Pinpoint the cell where the given text exists, returning its [X, Y] midpoint coordinate. 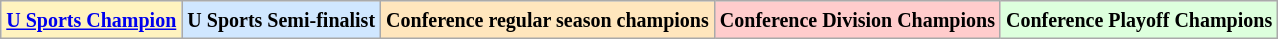
Conference Playoff Champions [1138, 20]
U Sports Champion [92, 20]
U Sports Semi-finalist [282, 20]
Conference regular season champions [548, 20]
Conference Division Champions [857, 20]
